Determine the (X, Y) coordinate at the center of the cell enclosing the given text.  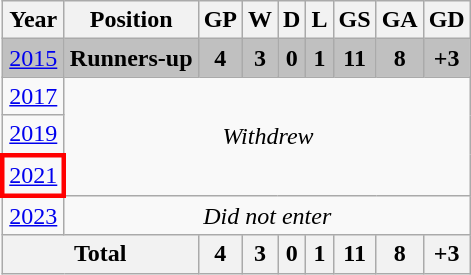
Year (33, 20)
2015 (33, 58)
2021 (33, 174)
Withdrew (267, 136)
Position (131, 20)
Runners-up (131, 58)
Did not enter (267, 216)
GD (446, 20)
D (292, 20)
Total (100, 254)
2017 (33, 96)
GS (354, 20)
2019 (33, 135)
W (260, 20)
2023 (33, 216)
L (320, 20)
GA (400, 20)
GP (220, 20)
